Capture the cell that displays the provided text and extract its (X, Y) central coordinate. 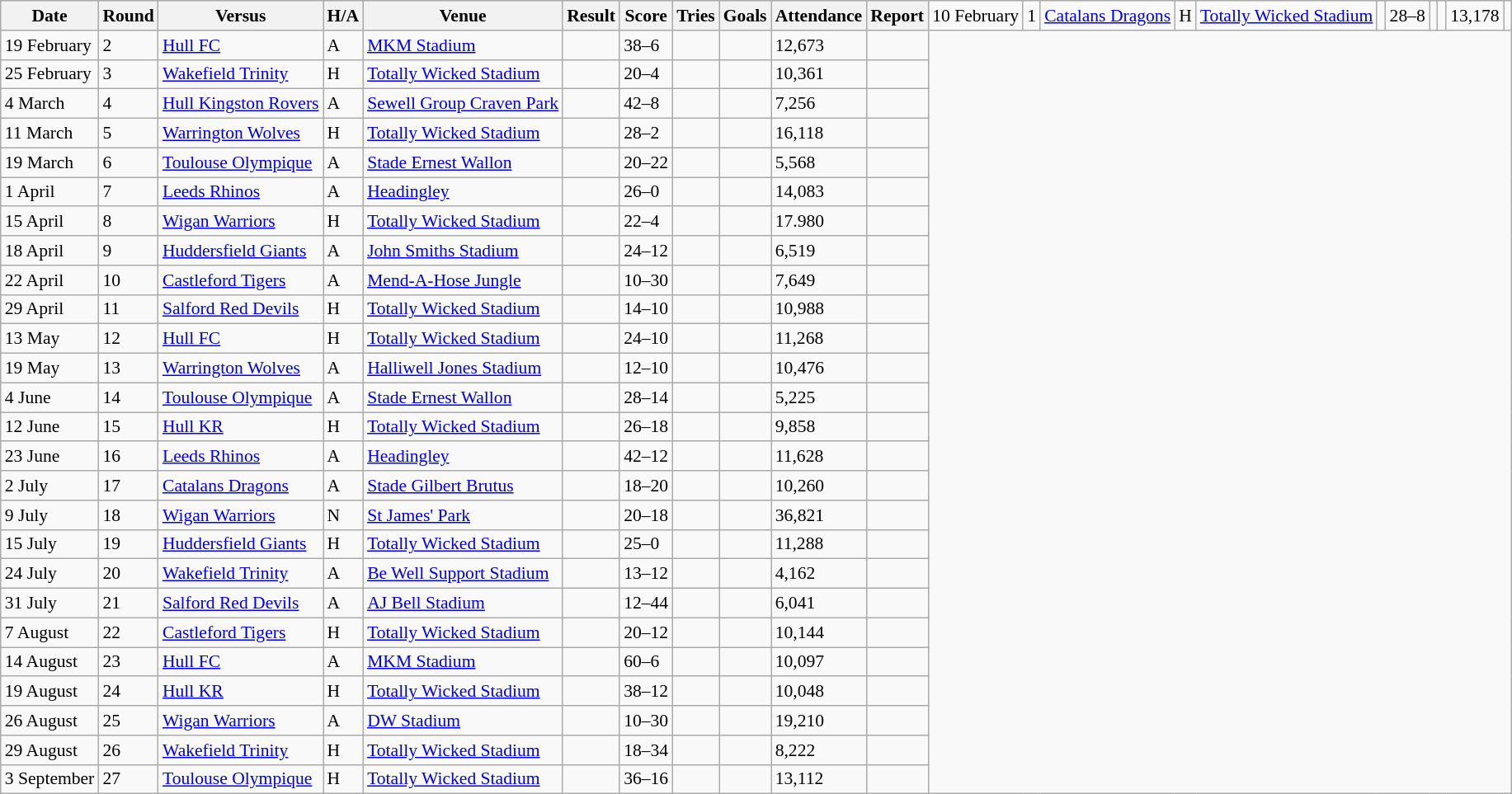
12–10 (646, 369)
9 (129, 251)
Tries (695, 16)
10 (129, 280)
H/A (343, 16)
4,162 (819, 574)
St James' Park (463, 515)
23 June (49, 457)
26–0 (646, 192)
14–10 (646, 309)
7,649 (819, 280)
10,144 (819, 632)
Be Well Support Stadium (463, 574)
19 March (49, 162)
14 August (49, 662)
9,858 (819, 427)
1 (1031, 16)
5 (129, 134)
4 June (49, 397)
27 (129, 779)
60–6 (646, 662)
19 February (49, 45)
Halliwell Jones Stadium (463, 369)
Score (646, 16)
16 (129, 457)
2 July (49, 486)
22–4 (646, 222)
Result (591, 16)
8 (129, 222)
12 June (49, 427)
13 (129, 369)
17 (129, 486)
11,288 (819, 544)
Date (49, 16)
25–0 (646, 544)
12 (129, 339)
13–12 (646, 574)
18–34 (646, 750)
26–18 (646, 427)
24 July (49, 574)
Attendance (819, 16)
Mend-A-Hose Jungle (463, 280)
15 April (49, 222)
12,673 (819, 45)
Report (897, 16)
11 (129, 309)
11 March (49, 134)
28–8 (1407, 16)
7 (129, 192)
11,268 (819, 339)
17.980 (819, 222)
29 April (49, 309)
8,222 (819, 750)
10,476 (819, 369)
36–16 (646, 779)
Venue (463, 16)
20–12 (646, 632)
31 July (49, 604)
19 August (49, 692)
38–6 (646, 45)
3 (129, 74)
25 (129, 721)
42–12 (646, 457)
Round (129, 16)
19,210 (819, 721)
36,821 (819, 515)
10 February (975, 16)
19 May (49, 369)
14,083 (819, 192)
7 August (49, 632)
Goals (746, 16)
13,178 (1475, 16)
20 (129, 574)
5,568 (819, 162)
20–22 (646, 162)
AJ Bell Stadium (463, 604)
42–8 (646, 104)
15 July (49, 544)
26 August (49, 721)
4 March (49, 104)
Sewell Group Craven Park (463, 104)
24 (129, 692)
6,519 (819, 251)
22 April (49, 280)
10,988 (819, 309)
9 July (49, 515)
1 April (49, 192)
John Smiths Stadium (463, 251)
DW Stadium (463, 721)
21 (129, 604)
Hull Kingston Rovers (241, 104)
14 (129, 397)
28–2 (646, 134)
10,361 (819, 74)
26 (129, 750)
3 September (49, 779)
4 (129, 104)
19 (129, 544)
20–4 (646, 74)
2 (129, 45)
29 August (49, 750)
10,260 (819, 486)
5,225 (819, 397)
15 (129, 427)
6,041 (819, 604)
12–44 (646, 604)
7,256 (819, 104)
22 (129, 632)
28–14 (646, 397)
13,112 (819, 779)
10,097 (819, 662)
6 (129, 162)
18 April (49, 251)
20–18 (646, 515)
24–10 (646, 339)
13 May (49, 339)
Stade Gilbert Brutus (463, 486)
24–12 (646, 251)
Versus (241, 16)
18–20 (646, 486)
10,048 (819, 692)
11,628 (819, 457)
25 February (49, 74)
N (343, 515)
16,118 (819, 134)
18 (129, 515)
38–12 (646, 692)
23 (129, 662)
